Extract the [x, y] coordinate from the center of the cell holding the provided text.  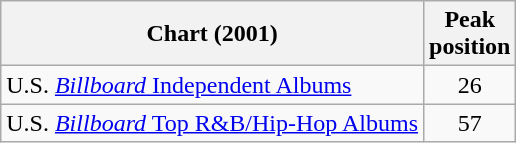
Chart (2001) [212, 34]
57 [470, 123]
26 [470, 85]
U.S. Billboard Independent Albums [212, 85]
Peakposition [470, 34]
U.S. Billboard Top R&B/Hip-Hop Albums [212, 123]
